Find where the given text appears and provide that cell's center as [X, Y] coordinate. 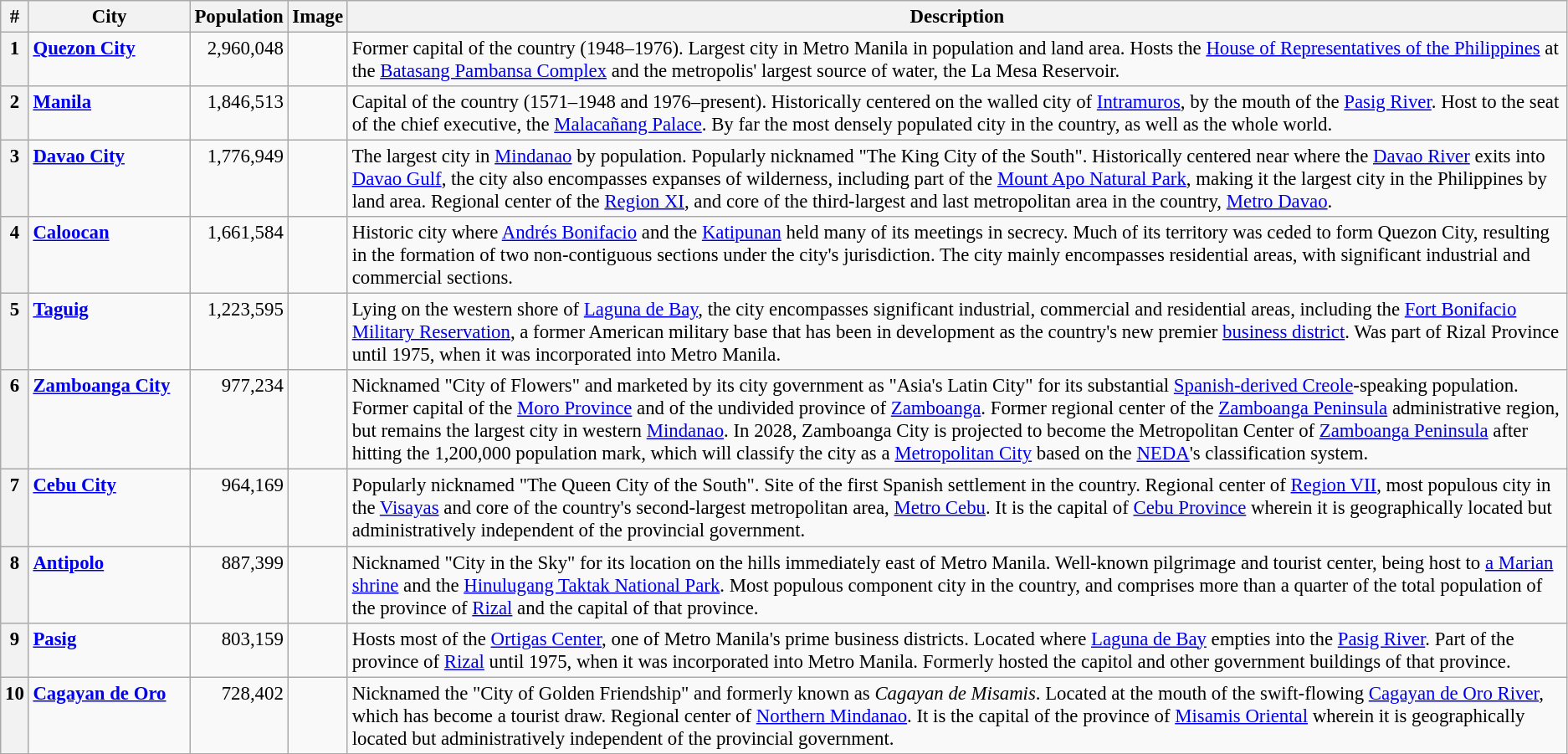
Cagayan de Oro [109, 716]
Image [318, 17]
Pasig [109, 649]
2 [15, 114]
2,960,048 [239, 60]
964,169 [239, 508]
3 [15, 179]
Quezon City [109, 60]
1,223,595 [239, 332]
7 [15, 508]
1,776,949 [239, 179]
1,846,513 [239, 114]
887,399 [239, 585]
9 [15, 649]
Population [239, 17]
803,159 [239, 649]
Cebu City [109, 508]
Description [957, 17]
City [109, 17]
5 [15, 332]
728,402 [239, 716]
6 [15, 420]
Taguig [109, 332]
Antipolo [109, 585]
8 [15, 585]
Caloocan [109, 255]
Manila [109, 114]
1,661,584 [239, 255]
Davao City [109, 179]
977,234 [239, 420]
1 [15, 60]
4 [15, 255]
Zamboanga City [109, 420]
10 [15, 716]
# [15, 17]
